Output the (X, Y) coordinate of the center of the cell containing the given text.  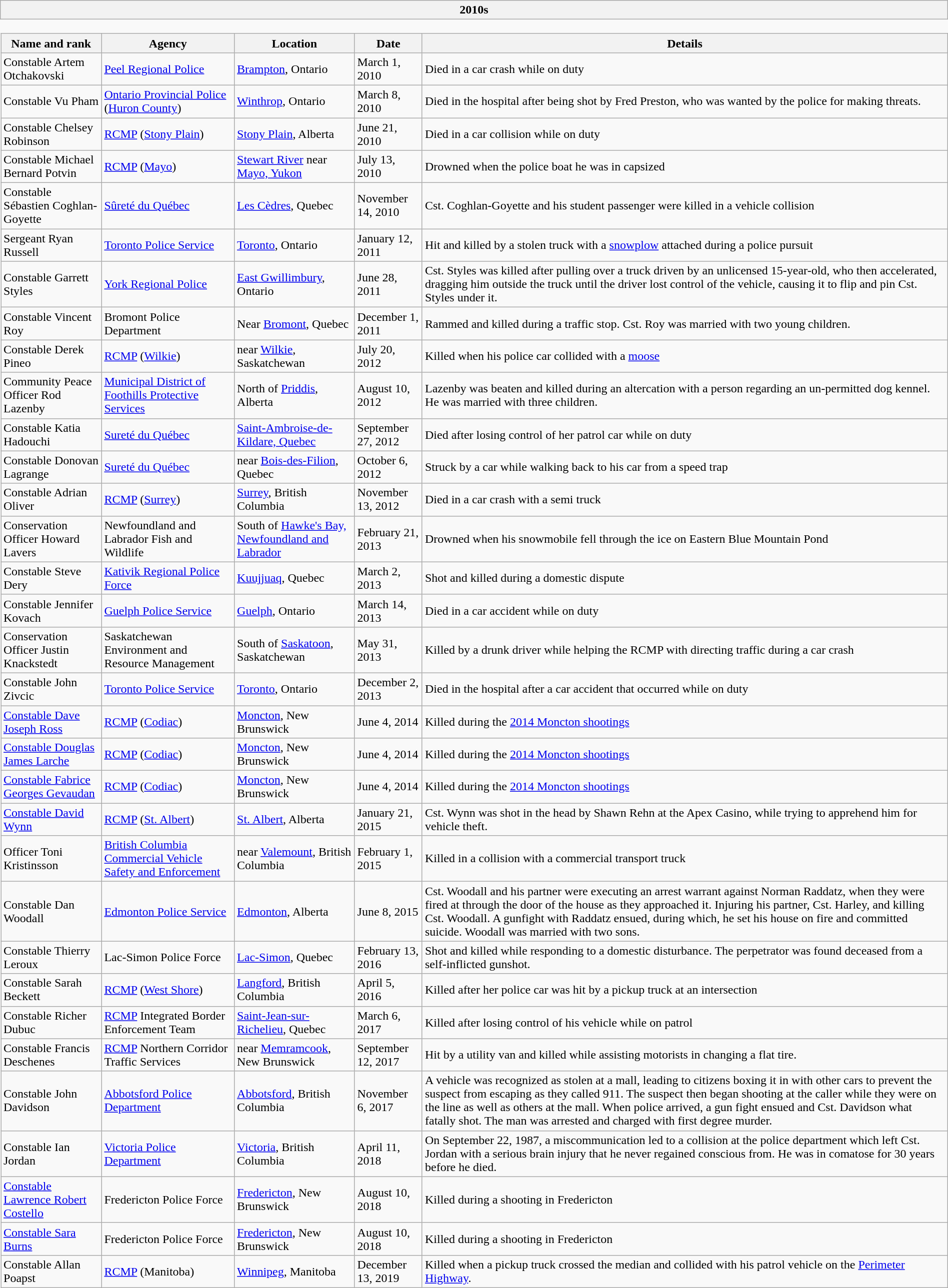
Lac-Simon, Quebec (294, 958)
RCMP (Manitoba) (168, 1272)
March 14, 2013 (388, 611)
York Regional Police (168, 284)
Killed in a collision with a commercial transport truck (684, 859)
Edmonton, Alberta (294, 912)
Died in a car accident while on duty (684, 611)
April 5, 2016 (388, 990)
Hit by a utility van and killed while assisting motorists in changing a flat tire. (684, 1055)
Abbotsford, British Columbia (294, 1101)
August 10, 2012 (388, 395)
Struck by a car while walking back to his car from a speed trap (684, 467)
Killed when a pickup truck crossed the median and collided with his patrol vehicle on the Perimeter Highway. (684, 1272)
Cst. Coghlan-Goyette and his student passenger were killed in a vehicle collision (684, 206)
Constable Sara Burns (51, 1239)
March 2, 2013 (388, 578)
near Bois-des-Filion, Quebec (294, 467)
RCMP Northern Corridor Traffic Services (168, 1055)
South of Saskatoon, Saskatchewan (294, 650)
RCMP (Wilkie) (168, 356)
Hit and killed by a stolen truck with a snowplow attached during a police pursuit (684, 245)
RCMP (Stony Plain) (168, 134)
Les Cèdres, Quebec (294, 206)
Victoria Police Department (168, 1154)
Conservation Officer Justin Knackstedt (51, 650)
Died in a car crash with a semi truck (684, 500)
Constable Derek Pineo (51, 356)
East Gwillimbury, Ontario (294, 284)
Constable Francis Deschenes (51, 1055)
February 21, 2013 (388, 539)
Kuujjuaq, Quebec (294, 578)
May 31, 2013 (388, 650)
Constable Lawrence Robert Costello (51, 1200)
Constable Katia Hadouchi (51, 435)
Victoria, British Columbia (294, 1154)
Langford, British Columbia (294, 990)
July 13, 2010 (388, 167)
near Memramcook, New Brunswick (294, 1055)
Winnipeg, Manitoba (294, 1272)
Constable John Davidson (51, 1101)
Constable Artem Otchakovski (51, 69)
Winthrop, Ontario (294, 101)
RCMP (West Shore) (168, 990)
Details (684, 43)
near Valemount, British Columbia (294, 859)
October 6, 2012 (388, 467)
North of Priddis, Alberta (294, 395)
January 12, 2011 (388, 245)
Abbotsford Police Department (168, 1101)
Municipal District of Foothills Protective Services (168, 395)
March 8, 2010 (388, 101)
Kativik Regional Police Force (168, 578)
Constable David Wynn (51, 820)
Saint-Ambroise-de-Kildare, Quebec (294, 435)
Shot and killed while responding to a domestic disturbance. The perpetrator was found deceased from a self-inflicted gunshot. (684, 958)
September 12, 2017 (388, 1055)
September 27, 2012 (388, 435)
Conservation Officer Howard Lavers (51, 539)
Constable Steve Dery (51, 578)
Brampton, Ontario (294, 69)
Lazenby was beaten and killed during an altercation with a person regarding an un-permitted dog kennel. He was married with three children. (684, 395)
April 11, 2018 (388, 1154)
Constable Douglas James Larche (51, 755)
Constable Vincent Roy (51, 324)
Constable Allan Poapst (51, 1272)
Community Peace Officer Rod Lazenby (51, 395)
Drowned when his snowmobile fell through the ice on Eastern Blue Mountain Pond (684, 539)
June 8, 2015 (388, 912)
RCMP (Mayo) (168, 167)
near Wilkie, Saskatchewan (294, 356)
Constable Chelsey Robinson (51, 134)
July 20, 2012 (388, 356)
Constable Sébastien Coghlan-Goyette (51, 206)
Stewart River near Mayo, Yukon (294, 167)
Constable Dave Joseph Ross (51, 722)
Peel Regional Police (168, 69)
Constable Adrian Oliver (51, 500)
January 21, 2015 (388, 820)
Constable Michael Bernard Potvin (51, 167)
Constable Vu Pham (51, 101)
St. Albert, Alberta (294, 820)
Died in the hospital after being shot by Fred Preston, who was wanted by the police for making threats. (684, 101)
Location (294, 43)
November 6, 2017 (388, 1101)
November 14, 2010 (388, 206)
Died after losing control of her patrol car while on duty (684, 435)
Sergeant Ryan Russell (51, 245)
Killed when his police car collided with a moose (684, 356)
Killed by a drunk driver while helping the RCMP with directing traffic during a car crash (684, 650)
Constable Garrett Styles (51, 284)
Constable Fabrice Georges Gevaudan (51, 787)
Rammed and killed during a traffic stop. Cst. Roy was married with two young children. (684, 324)
November 13, 2012 (388, 500)
Constable Ian Jordan (51, 1154)
Killed after losing control of his vehicle while on patrol (684, 1023)
Constable Thierry Leroux (51, 958)
Newfoundland and Labrador Fish and Wildlife (168, 539)
Saint-Jean-sur-Richelieu, Quebec (294, 1023)
2010s (474, 10)
British Columbia Commercial Vehicle Safety and Enforcement (168, 859)
February 1, 2015 (388, 859)
Constable Donovan Lagrange (51, 467)
December 13, 2019 (388, 1272)
Lac-Simon Police Force (168, 958)
December 1, 2011 (388, 324)
Constable Richer Dubuc (51, 1023)
Officer Toni Kristinsson (51, 859)
Died in the hospital after a car accident that occurred while on duty (684, 689)
Stony Plain, Alberta (294, 134)
Saskatchewan Environment and Resource Management (168, 650)
Drowned when the police boat he was in capsized (684, 167)
South of Hawke's Bay, Newfoundland and Labrador (294, 539)
March 6, 2017 (388, 1023)
RCMP (Surrey) (168, 500)
Died in a car crash while on duty (684, 69)
December 2, 2013 (388, 689)
Sûreté du Québec (168, 206)
Constable John Zivcic (51, 689)
Name and rank (51, 43)
March 1, 2010 (388, 69)
Near Bromont, Quebec (294, 324)
June 21, 2010 (388, 134)
Cst. Wynn was shot in the head by Shawn Rehn at the Apex Casino, while trying to apprehend him for vehicle theft. (684, 820)
RCMP Integrated Border Enforcement Team (168, 1023)
Constable Dan Woodall (51, 912)
Constable Jennifer Kovach (51, 611)
June 28, 2011 (388, 284)
Killed after her police car was hit by a pickup truck at an intersection (684, 990)
Guelph Police Service (168, 611)
Guelph, Ontario (294, 611)
Died in a car collision while on duty (684, 134)
Agency (168, 43)
February 13, 2016 (388, 958)
Edmonton Police Service (168, 912)
Constable Sarah Beckett (51, 990)
Bromont Police Department (168, 324)
Surrey, British Columbia (294, 500)
RCMP (St. Albert) (168, 820)
Shot and killed during a domestic dispute (684, 578)
Date (388, 43)
Ontario Provincial Police (Huron County) (168, 101)
